Provide the [x, y] coordinate of the cell's center where the given text is located.  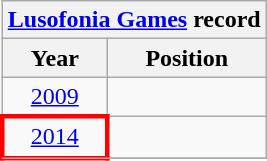
2014 [54, 136]
Position [186, 58]
Lusofonia Games record [134, 20]
2009 [54, 97]
Year [54, 58]
